Locate the cell with the specified text and output its [x, y] center coordinate. 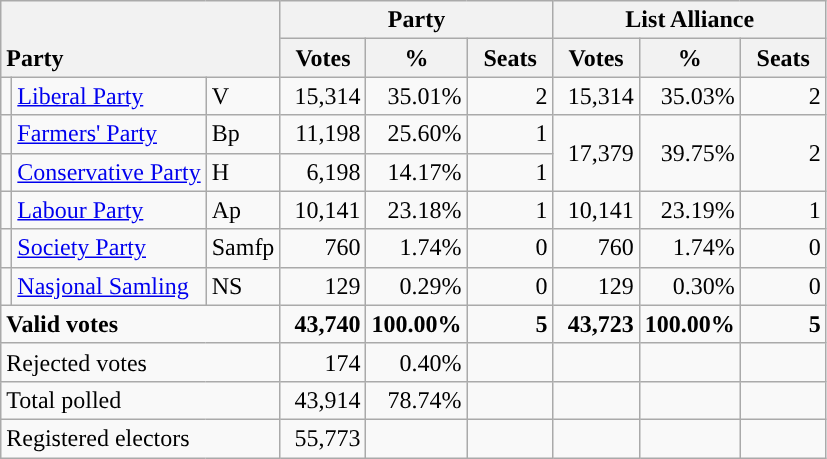
Farmers' Party [109, 134]
Rejected votes [140, 362]
0.29% [416, 286]
Nasjonal Samling [109, 286]
Labour Party [109, 210]
Society Party [109, 248]
Conservative Party [109, 172]
Registered electors [140, 438]
55,773 [323, 438]
14.17% [416, 172]
Ap [243, 210]
0.40% [416, 362]
43,914 [323, 400]
6,198 [323, 172]
Valid votes [140, 324]
39.75% [690, 153]
List Alliance [690, 20]
Total polled [140, 400]
35.03% [690, 96]
35.01% [416, 96]
0.30% [690, 286]
Samfp [243, 248]
43,723 [596, 324]
174 [323, 362]
11,198 [323, 134]
25.60% [416, 134]
78.74% [416, 400]
H [243, 172]
17,379 [596, 153]
23.19% [690, 210]
NS [243, 286]
23.18% [416, 210]
Liberal Party [109, 96]
Bp [243, 134]
43,740 [323, 324]
V [243, 96]
